Identify which cell holds the provided text, then report its [x, y] central coordinate. 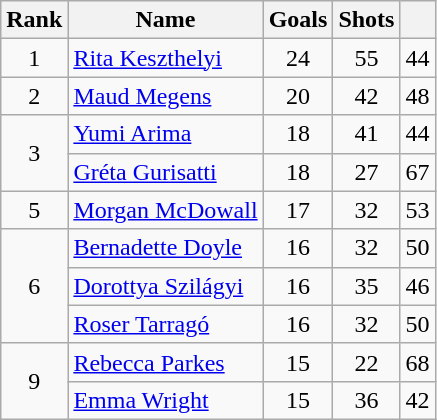
36 [366, 400]
68 [418, 362]
Rita Keszthelyi [166, 58]
22 [366, 362]
48 [418, 96]
24 [298, 58]
Dorottya Szilágyi [166, 286]
55 [366, 58]
Yumi Arima [166, 134]
67 [418, 172]
Roser Tarragó [166, 324]
Morgan McDowall [166, 210]
9 [34, 381]
Emma Wright [166, 400]
53 [418, 210]
Goals [298, 20]
20 [298, 96]
Gréta Gurisatti [166, 172]
35 [366, 286]
Rank [34, 20]
1 [34, 58]
Maud Megens [166, 96]
3 [34, 153]
6 [34, 286]
46 [418, 286]
Shots [366, 20]
Rebecca Parkes [166, 362]
2 [34, 96]
17 [298, 210]
27 [366, 172]
Bernadette Doyle [166, 248]
41 [366, 134]
Name [166, 20]
5 [34, 210]
